Return [X, Y] of the center of cell containing provided text 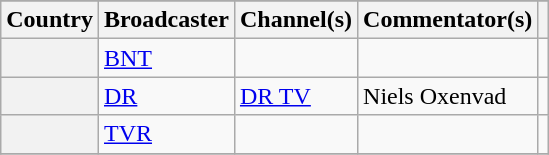
Niels Oxenvad [448, 96]
TVR [166, 134]
Channel(s) [296, 20]
BNT [166, 58]
DR TV [296, 96]
Commentator(s) [448, 20]
DR [166, 96]
Country [50, 20]
Broadcaster [166, 20]
